Locate the cell with the specified text and output its (X, Y) center coordinate. 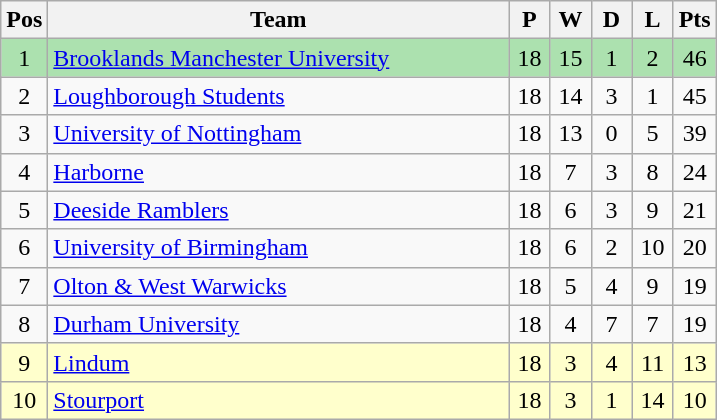
15 (570, 58)
Durham University (278, 324)
Team (278, 20)
21 (694, 210)
Brooklands Manchester University (278, 58)
0 (612, 134)
University of Birmingham (278, 248)
45 (694, 96)
L (652, 20)
W (570, 20)
Harborne (278, 172)
11 (652, 362)
39 (694, 134)
20 (694, 248)
Deeside Ramblers (278, 210)
Olton & West Warwicks (278, 286)
Pos (24, 20)
D (612, 20)
Stourport (278, 400)
P (530, 20)
University of Nottingham (278, 134)
46 (694, 58)
24 (694, 172)
Loughborough Students (278, 96)
Lindum (278, 362)
Pts (694, 20)
